Provide the (x, y) coordinate of the cell's center where the given text is located.  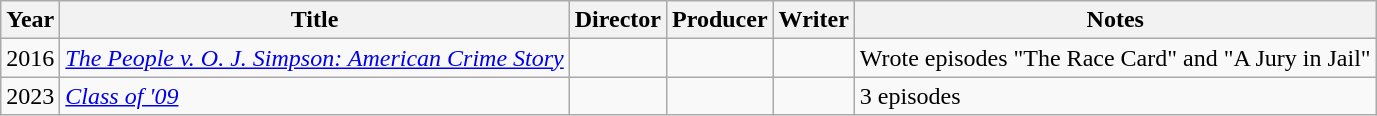
Notes (1115, 20)
Writer (814, 20)
Producer (720, 20)
3 episodes (1115, 96)
Title (314, 20)
Class of '09 (314, 96)
2016 (30, 58)
2023 (30, 96)
Director (618, 20)
Year (30, 20)
The People v. O. J. Simpson: American Crime Story (314, 58)
Wrote episodes "The Race Card" and "A Jury in Jail" (1115, 58)
